From the cell containing the given text, extract its center point as (X, Y) coordinate. 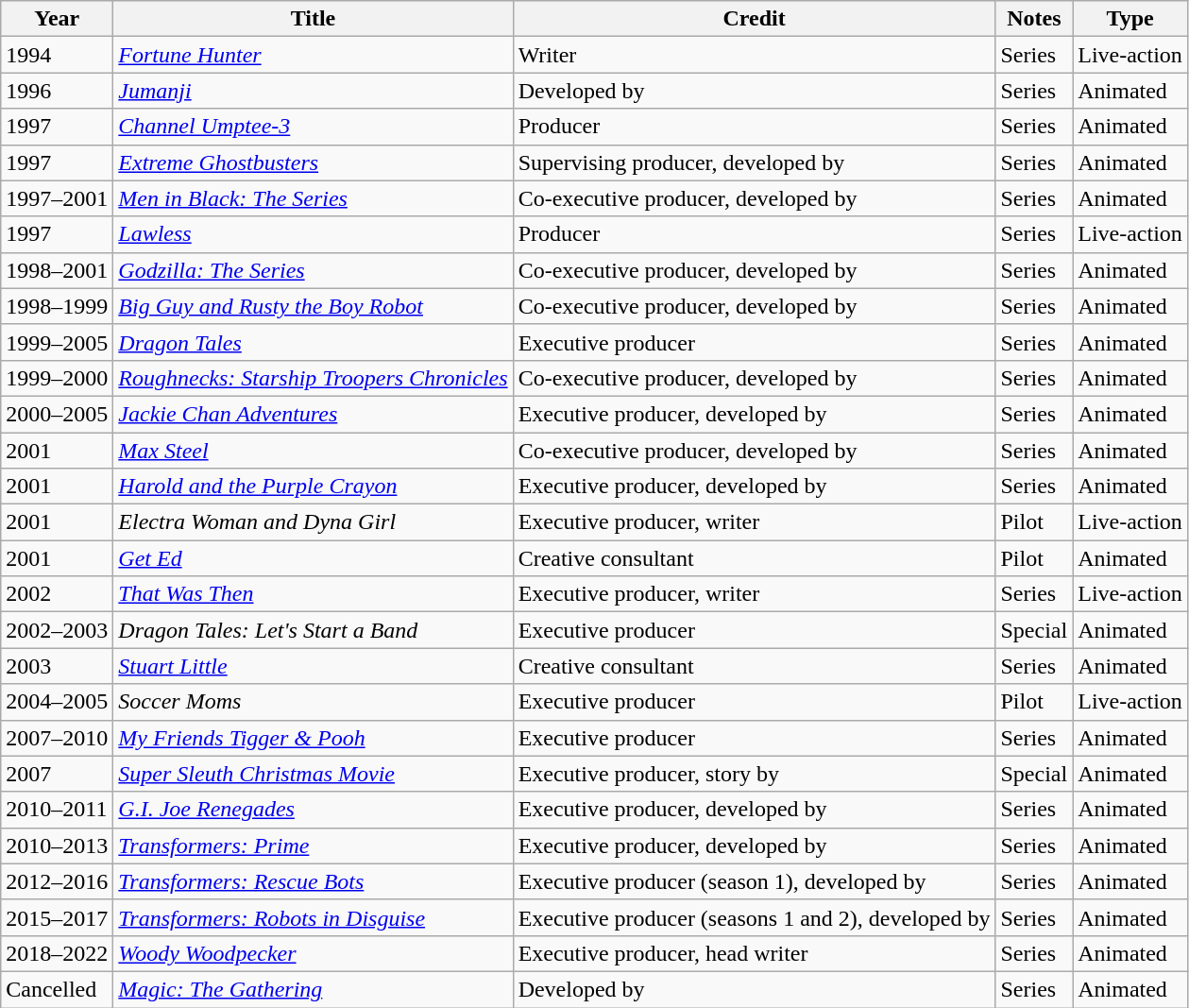
Executive producer (season 1), developed by (754, 881)
Godzilla: The Series (314, 270)
Soccer Moms (314, 702)
Writer (754, 55)
2010–2013 (57, 846)
Executive producer, head writer (754, 953)
Dragon Tales (314, 342)
Jackie Chan Adventures (314, 414)
Executive producer (seasons 1 and 2), developed by (754, 917)
Supervising producer, developed by (754, 162)
2010–2011 (57, 810)
2003 (57, 666)
Executive producer, story by (754, 774)
2004–2005 (57, 702)
2007 (57, 774)
Cancelled (57, 989)
Men in Black: The Series (314, 198)
Year (57, 19)
2012–2016 (57, 881)
Extreme Ghostbusters (314, 162)
1994 (57, 55)
Transformers: Prime (314, 846)
Big Guy and Rusty the Boy Robot (314, 306)
1996 (57, 91)
Super Sleuth Christmas Movie (314, 774)
2002–2003 (57, 630)
My Friends Tigger & Pooh (314, 738)
Harold and the Purple Crayon (314, 487)
1997–2001 (57, 198)
Max Steel (314, 451)
1999–2000 (57, 378)
Lawless (314, 234)
1999–2005 (57, 342)
Stuart Little (314, 666)
Get Ed (314, 558)
Dragon Tales: Let's Start a Band (314, 630)
2002 (57, 594)
Electra Woman and Dyna Girl (314, 522)
G.I. Joe Renegades (314, 810)
Roughnecks: Starship Troopers Chronicles (314, 378)
2007–2010 (57, 738)
Woody Woodpecker (314, 953)
Transformers: Rescue Bots (314, 881)
1998–1999 (57, 306)
2015–2017 (57, 917)
Magic: The Gathering (314, 989)
Jumanji (314, 91)
Notes (1034, 19)
Title (314, 19)
Transformers: Robots in Disguise (314, 917)
That Was Then (314, 594)
Type (1130, 19)
2000–2005 (57, 414)
Fortune Hunter (314, 55)
2018–2022 (57, 953)
Credit (754, 19)
Channel Umptee-3 (314, 127)
1998–2001 (57, 270)
